Detect which cell encompasses the target text, then output its (x, y) center coordinate. 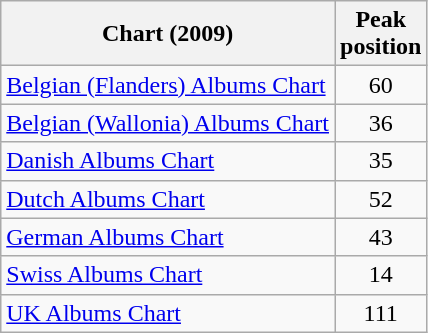
111 (380, 313)
52 (380, 199)
60 (380, 85)
36 (380, 123)
Belgian (Flanders) Albums Chart (168, 85)
14 (380, 275)
UK Albums Chart (168, 313)
Dutch Albums Chart (168, 199)
Chart (2009) (168, 34)
Peak position (380, 34)
Danish Albums Chart (168, 161)
Swiss Albums Chart (168, 275)
35 (380, 161)
Belgian (Wallonia) Albums Chart (168, 123)
43 (380, 237)
German Albums Chart (168, 237)
